Output the [x, y] coordinate of the center of the cell containing the given text.  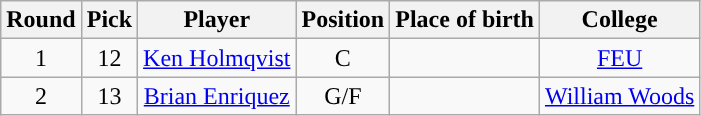
2 [41, 96]
12 [109, 58]
Place of birth [465, 20]
Position [343, 20]
College [619, 20]
1 [41, 58]
William Woods [619, 96]
C [343, 58]
G/F [343, 96]
Round [41, 20]
Player [217, 20]
FEU [619, 58]
Ken Holmqvist [217, 58]
13 [109, 96]
Pick [109, 20]
Brian Enriquez [217, 96]
